Output the (x, y) coordinate of the center of the cell containing the given text.  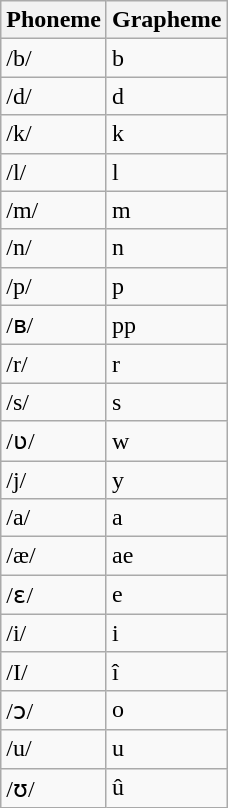
/j/ (54, 479)
l (166, 172)
î (166, 671)
/s/ (54, 402)
/æ/ (54, 556)
/ʊ/ (54, 788)
ae (166, 556)
w (166, 441)
û (166, 788)
/d/ (54, 96)
y (166, 479)
/i/ (54, 633)
o (166, 710)
n (166, 248)
/r/ (54, 364)
/k/ (54, 134)
a (166, 518)
/ɔ/ (54, 710)
Phoneme (54, 20)
m (166, 210)
/p/ (54, 286)
k (166, 134)
r (166, 364)
d (166, 96)
/a/ (54, 518)
b (166, 58)
pp (166, 325)
/n/ (54, 248)
/u/ (54, 749)
/m/ (54, 210)
i (166, 633)
/b/ (54, 58)
/ɛ/ (54, 595)
/l/ (54, 172)
/I/ (54, 671)
s (166, 402)
e (166, 595)
/ʋ/ (54, 441)
/ʙ/ (54, 325)
Grapheme (166, 20)
u (166, 749)
p (166, 286)
